Capture the cell that displays the provided text and extract its (x, y) central coordinate. 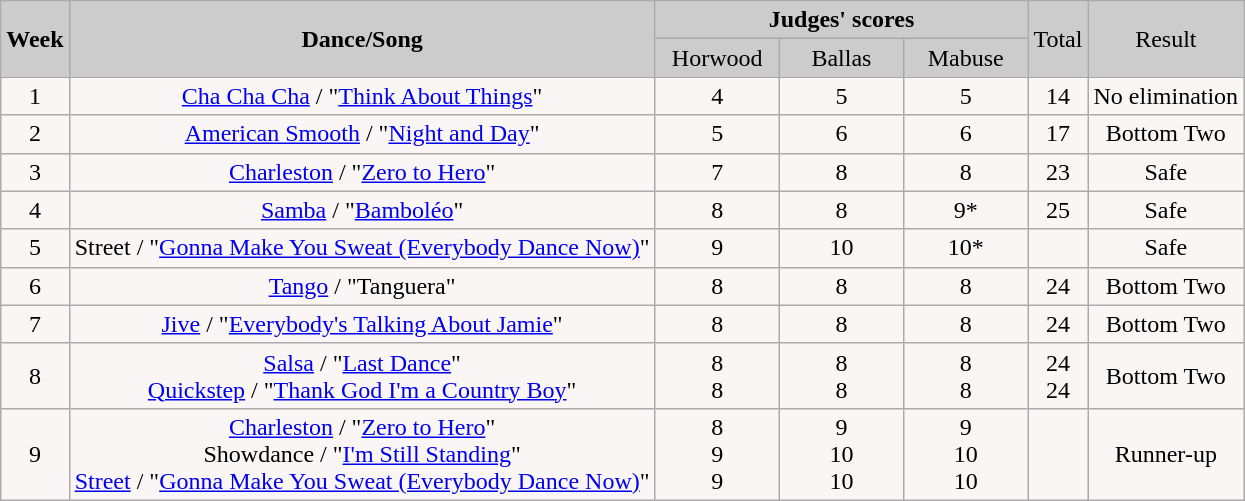
Salsa / "Last Dance"Quickstep / "Thank God I'm a Country Boy" (362, 376)
Result (1166, 39)
23 (1058, 172)
Street / "Gonna Make You Sweat (Everybody Dance Now)" (362, 248)
No elimination (1166, 96)
10* (966, 248)
2424 (1058, 376)
Jive / "Everybody's Talking About Jamie" (362, 324)
Mabuse (966, 58)
899 (717, 454)
25 (1058, 210)
Horwood (717, 58)
3 (35, 172)
Ballas (841, 58)
Charleston / "Zero to Hero" (362, 172)
Judges' scores (842, 20)
Tango / "Tanguera" (362, 286)
2 (35, 134)
1 (35, 96)
Runner-up (1166, 454)
Cha Cha Cha / "Think About Things" (362, 96)
17 (1058, 134)
Charleston / "Zero to Hero"Showdance / "I'm Still Standing"Street / "Gonna Make You Sweat (Everybody Dance Now)" (362, 454)
Samba / "Bamboléo" (362, 210)
9* (966, 210)
Dance/Song (362, 39)
Total (1058, 39)
Week (35, 39)
American Smooth / "Night and Day" (362, 134)
14 (1058, 96)
10 (841, 248)
